Return the [x, y] coordinate for the center point of the cell that contains the specified text.  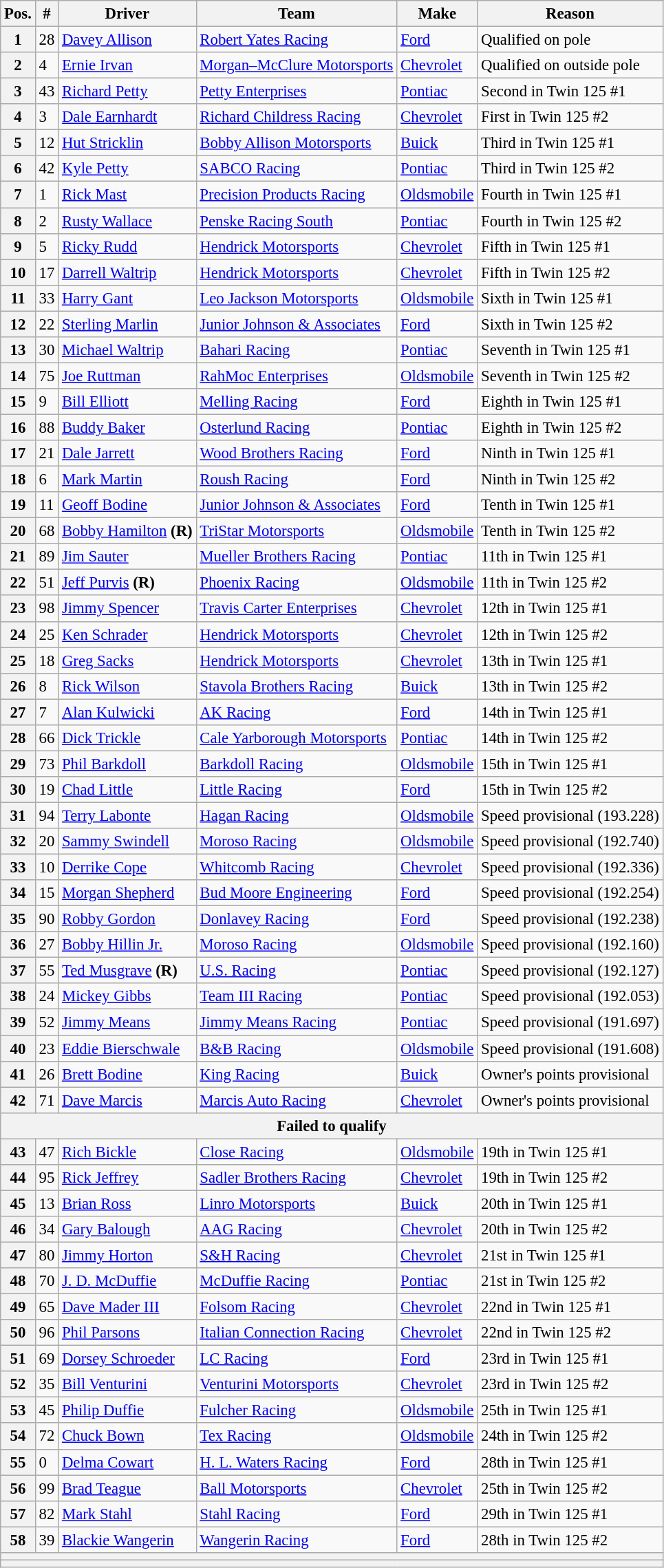
Robert Yates Racing [297, 40]
Barkdoll Racing [297, 764]
Team [297, 14]
70 [47, 1281]
22nd in Twin 125 #1 [570, 1307]
Bobby Hamilton (R) [127, 531]
Brian Ross [127, 1203]
Eighth in Twin 125 #1 [570, 402]
Brett Bodine [127, 1074]
Rick Wilson [127, 686]
Italian Connection Racing [297, 1333]
Bobby Hillin Jr. [127, 945]
Dave Marcis [127, 1100]
AK Racing [297, 712]
16 [18, 427]
Geoff Bodine [127, 505]
Leo Jackson Motorsports [297, 298]
29th in Twin 125 #1 [570, 1514]
Ricky Rudd [127, 246]
Seventh in Twin 125 #1 [570, 350]
Robby Gordon [127, 919]
89 [47, 557]
Qualified on outside pole [570, 65]
Ball Motorsports [297, 1488]
Tenth in Twin 125 #2 [570, 531]
13th in Twin 125 #2 [570, 686]
56 [18, 1488]
38 [18, 997]
Hagan Racing [297, 815]
Team III Racing [297, 997]
Ernie Irvan [127, 65]
Bahari Racing [297, 350]
Dale Earnhardt [127, 117]
21st in Twin 125 #2 [570, 1281]
Osterlund Racing [297, 427]
Harry Gant [127, 298]
Philip Duffie [127, 1410]
Travis Carter Enterprises [297, 609]
96 [47, 1333]
14th in Twin 125 #2 [570, 738]
# [47, 14]
46 [18, 1229]
80 [47, 1255]
Eddie Bierschwale [127, 1049]
73 [47, 764]
0 [47, 1462]
94 [47, 815]
Rich Bickle [127, 1152]
Speed provisional (192.160) [570, 945]
Speed provisional (191.608) [570, 1049]
Cale Yarborough Motorsports [297, 738]
Driver [127, 14]
Buddy Baker [127, 427]
Bobby Allison Motorsports [297, 143]
Richard Petty [127, 92]
Speed provisional (192.740) [570, 841]
Pos. [18, 14]
Fourth in Twin 125 #1 [570, 195]
Darrell Waltrip [127, 272]
Dick Trickle [127, 738]
Ninth in Twin 125 #2 [570, 480]
Sammy Swindell [127, 841]
19th in Twin 125 #1 [570, 1152]
Dorsey Schroeder [127, 1359]
32 [18, 841]
Dale Jarrett [127, 453]
Jimmy Means Racing [297, 1022]
12th in Twin 125 #2 [570, 634]
Precision Products Racing [297, 195]
65 [47, 1307]
25th in Twin 125 #2 [570, 1488]
68 [47, 531]
Chuck Bown [127, 1437]
11th in Twin 125 #2 [570, 583]
McDuffie Racing [297, 1281]
Sixth in Twin 125 #1 [570, 298]
Bill Elliott [127, 402]
Marcis Auto Racing [297, 1100]
Stahl Racing [297, 1514]
B&B Racing [297, 1049]
Fifth in Twin 125 #2 [570, 272]
H. L. Waters Racing [297, 1462]
Mickey Gibbs [127, 997]
Melling Racing [297, 402]
14th in Twin 125 #1 [570, 712]
40 [18, 1049]
99 [47, 1488]
First in Twin 125 #2 [570, 117]
AAG Racing [297, 1229]
Linro Motorsports [297, 1203]
Terry Labonte [127, 815]
Derrike Cope [127, 868]
19th in Twin 125 #2 [570, 1178]
23rd in Twin 125 #1 [570, 1359]
Davey Allison [127, 40]
48 [18, 1281]
Second in Twin 125 #1 [570, 92]
Blackie Wangerin [127, 1540]
Mueller Brothers Racing [297, 557]
41 [18, 1074]
Speed provisional (191.697) [570, 1022]
LC Racing [297, 1359]
71 [47, 1100]
15th in Twin 125 #2 [570, 790]
RahMoc Enterprises [297, 376]
Phil Parsons [127, 1333]
13th in Twin 125 #1 [570, 661]
82 [47, 1514]
44 [18, 1178]
Penske Racing South [297, 221]
14 [18, 376]
Jimmy Spencer [127, 609]
12th in Twin 125 #1 [570, 609]
58 [18, 1540]
23rd in Twin 125 #2 [570, 1384]
20th in Twin 125 #2 [570, 1229]
Speed provisional (192.238) [570, 919]
Failed to qualify [332, 1126]
Petty Enterprises [297, 92]
Qualified on pole [570, 40]
Phil Barkdoll [127, 764]
Wangerin Racing [297, 1540]
Roush Racing [297, 480]
Ninth in Twin 125 #1 [570, 453]
88 [47, 427]
J. D. McDuffie [127, 1281]
Ted Musgrave (R) [127, 971]
Chad Little [127, 790]
Kyle Petty [127, 169]
72 [47, 1437]
Donlavey Racing [297, 919]
Make [438, 14]
Tenth in Twin 125 #1 [570, 505]
U.S. Racing [297, 971]
King Racing [297, 1074]
Fulcher Racing [297, 1410]
Close Racing [297, 1152]
Mark Martin [127, 480]
28th in Twin 125 #2 [570, 1540]
Gary Balough [127, 1229]
TriStar Motorsports [297, 531]
Bill Venturini [127, 1384]
Rusty Wallace [127, 221]
75 [47, 376]
90 [47, 919]
24th in Twin 125 #2 [570, 1437]
Speed provisional (192.336) [570, 868]
95 [47, 1178]
20th in Twin 125 #1 [570, 1203]
Joe Ruttman [127, 376]
54 [18, 1437]
Dave Mader III [127, 1307]
Fourth in Twin 125 #2 [570, 221]
66 [47, 738]
Alan Kulwicki [127, 712]
Phoenix Racing [297, 583]
15th in Twin 125 #1 [570, 764]
Speed provisional (193.228) [570, 815]
Jim Sauter [127, 557]
Third in Twin 125 #2 [570, 169]
Ken Schrader [127, 634]
Sterling Marlin [127, 324]
Whitcomb Racing [297, 868]
Little Racing [297, 790]
Tex Racing [297, 1437]
49 [18, 1307]
50 [18, 1333]
Eighth in Twin 125 #2 [570, 427]
Speed provisional (192.254) [570, 893]
Jeff Purvis (R) [127, 583]
Sadler Brothers Racing [297, 1178]
Speed provisional (192.127) [570, 971]
Wood Brothers Racing [297, 453]
Hut Stricklin [127, 143]
Seventh in Twin 125 #2 [570, 376]
S&H Racing [297, 1255]
21st in Twin 125 #1 [570, 1255]
Richard Childress Racing [297, 117]
Rick Mast [127, 195]
Folsom Racing [297, 1307]
Third in Twin 125 #1 [570, 143]
Greg Sacks [127, 661]
Jimmy Horton [127, 1255]
Venturini Motorsports [297, 1384]
Jimmy Means [127, 1022]
Sixth in Twin 125 #2 [570, 324]
98 [47, 609]
36 [18, 945]
Rick Jeffrey [127, 1178]
Brad Teague [127, 1488]
Morgan Shepherd [127, 893]
SABCO Racing [297, 169]
37 [18, 971]
57 [18, 1514]
28th in Twin 125 #1 [570, 1462]
Speed provisional (192.053) [570, 997]
22nd in Twin 125 #2 [570, 1333]
Delma Cowart [127, 1462]
53 [18, 1410]
29 [18, 764]
Stavola Brothers Racing [297, 686]
Michael Waltrip [127, 350]
Fifth in Twin 125 #1 [570, 246]
69 [47, 1359]
Mark Stahl [127, 1514]
31 [18, 815]
11th in Twin 125 #1 [570, 557]
25th in Twin 125 #1 [570, 1410]
Bud Moore Engineering [297, 893]
Reason [570, 14]
Morgan–McClure Motorsports [297, 65]
